Extract the [x, y] coordinate from the center of the cell holding the provided text.  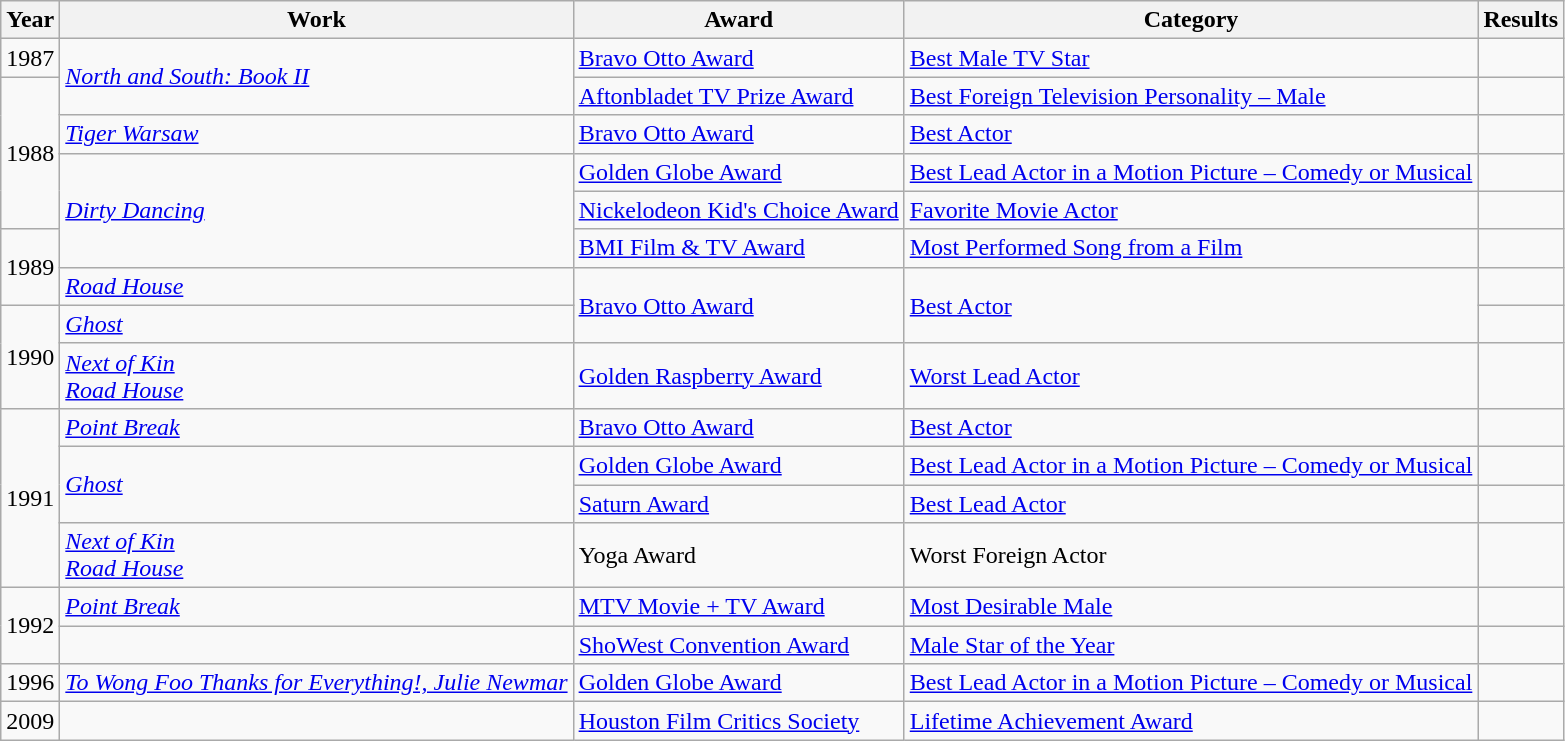
Best Lead Actor [1191, 503]
Results [1521, 20]
MTV Movie + TV Award [738, 607]
Dirty Dancing [316, 210]
2009 [30, 721]
To Wong Foo Thanks for Everything!, Julie Newmar [316, 683]
1987 [30, 58]
1992 [30, 626]
Best Male TV Star [1191, 58]
Category [1191, 20]
Road House [316, 286]
Male Star of the Year [1191, 645]
Saturn Award [738, 503]
1988 [30, 153]
Most Desirable Male [1191, 607]
Nickelodeon Kid's Choice Award [738, 210]
Year [30, 20]
1991 [30, 498]
BMI Film & TV Award [738, 248]
Golden Raspberry Award [738, 376]
Tiger Warsaw [316, 134]
Work [316, 20]
Worst Lead Actor [1191, 376]
Yoga Award [738, 556]
Houston Film Critics Society [738, 721]
Lifetime Achievement Award [1191, 721]
North and South: Book II [316, 77]
Best Foreign Television Personality – Male [1191, 96]
1996 [30, 683]
Worst Foreign Actor [1191, 556]
Most Performed Song from a Film [1191, 248]
Award [738, 20]
1990 [30, 356]
Aftonbladet TV Prize Award [738, 96]
1989 [30, 267]
Favorite Movie Actor [1191, 210]
ShoWest Convention Award [738, 645]
